Search for the cell housing the specified text and yield its [X, Y] center coordinate. 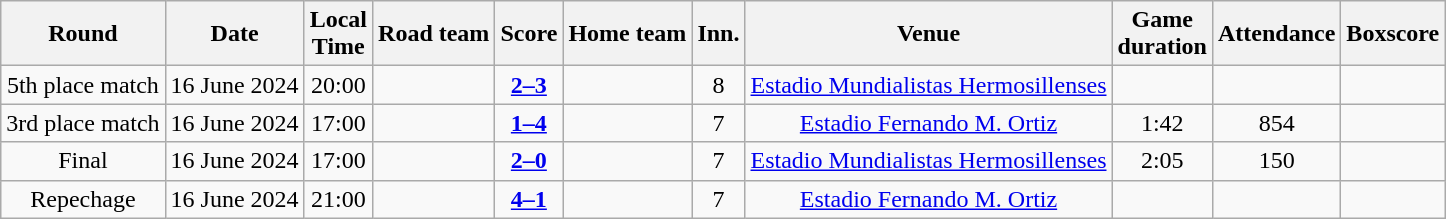
Road team [434, 34]
5th place match [83, 85]
2–3 [529, 85]
854 [1276, 123]
150 [1276, 161]
Round [83, 34]
LocalTime [338, 34]
2:05 [1162, 161]
Gameduration [1162, 34]
Boxscore [1393, 34]
21:00 [338, 199]
1–4 [529, 123]
Repechage [83, 199]
3rd place match [83, 123]
Home team [628, 34]
2–0 [529, 161]
20:00 [338, 85]
Venue [928, 34]
Score [529, 34]
Attendance [1276, 34]
1:42 [1162, 123]
Date [234, 34]
4–1 [529, 199]
Final [83, 161]
8 [718, 85]
Inn. [718, 34]
